Determine the (X, Y) coordinate at the center of the cell enclosing the given text.  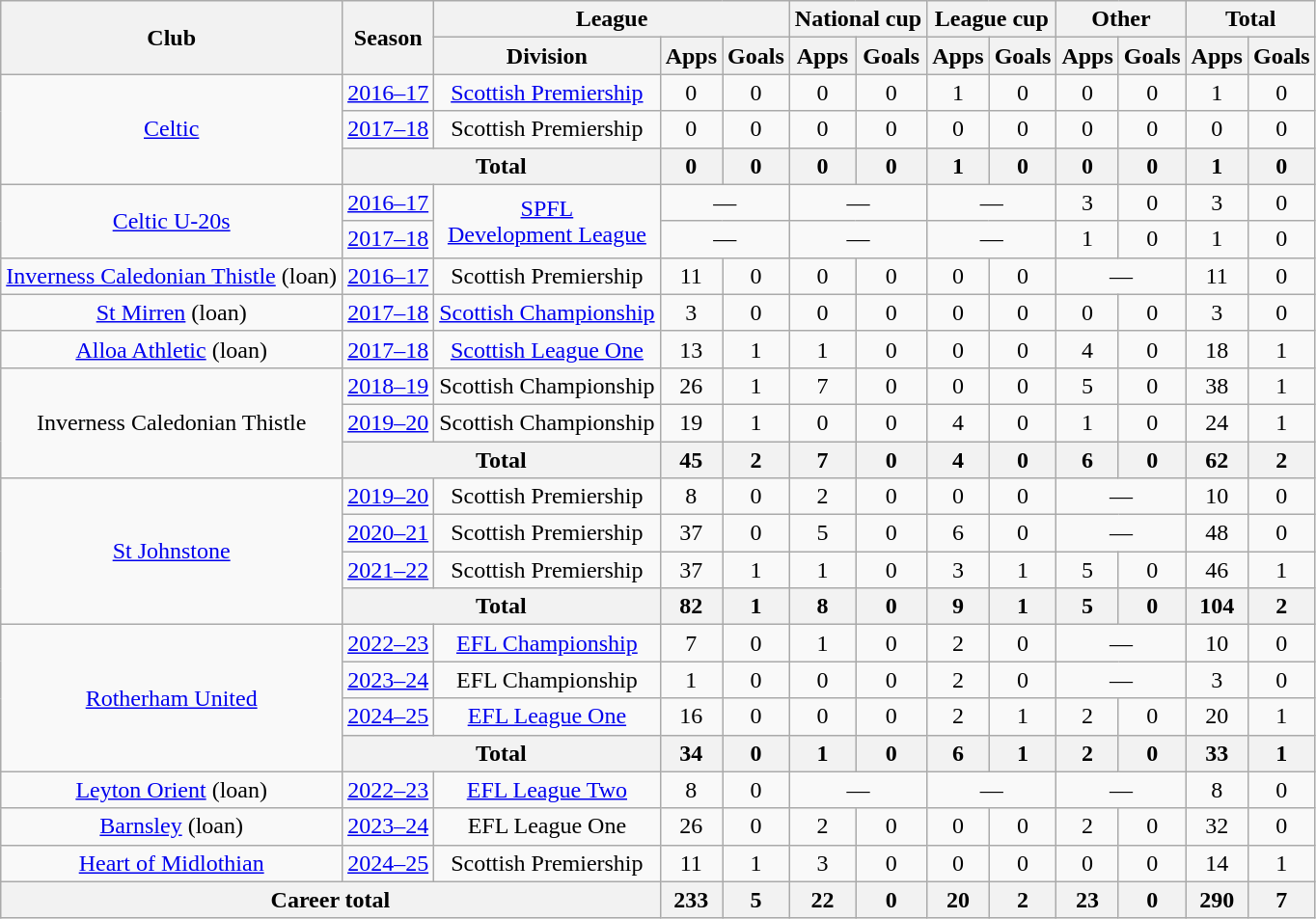
2018–19 (388, 386)
46 (1217, 570)
Club (172, 38)
Scottish League One (547, 349)
Barnsley (loan) (172, 826)
9 (958, 607)
Celtic (172, 129)
League (612, 19)
SPFLDevelopment League (547, 221)
33 (1217, 753)
Other (1121, 19)
18 (1217, 349)
45 (691, 460)
League cup (992, 19)
13 (691, 349)
St Mirren (loan) (172, 312)
Inverness Caledonian Thistle (172, 422)
Leyton Orient (loan) (172, 790)
Rotherham United (172, 698)
38 (1217, 386)
34 (691, 753)
22 (822, 900)
24 (1217, 422)
Career total (330, 900)
104 (1217, 607)
2020–21 (388, 533)
48 (1217, 533)
Celtic U-20s (172, 221)
290 (1217, 900)
233 (691, 900)
National cup (858, 19)
19 (691, 422)
23 (1087, 900)
St Johnstone (172, 552)
EFL League Two (547, 790)
62 (1217, 460)
16 (691, 716)
Season (388, 38)
Heart of Midlothian (172, 863)
14 (1217, 863)
32 (1217, 826)
Inverness Caledonian Thistle (loan) (172, 276)
Division (547, 56)
82 (691, 607)
2021–22 (388, 570)
Alloa Athletic (loan) (172, 349)
